From the cell containing the given text, extract its center point as (X, Y) coordinate. 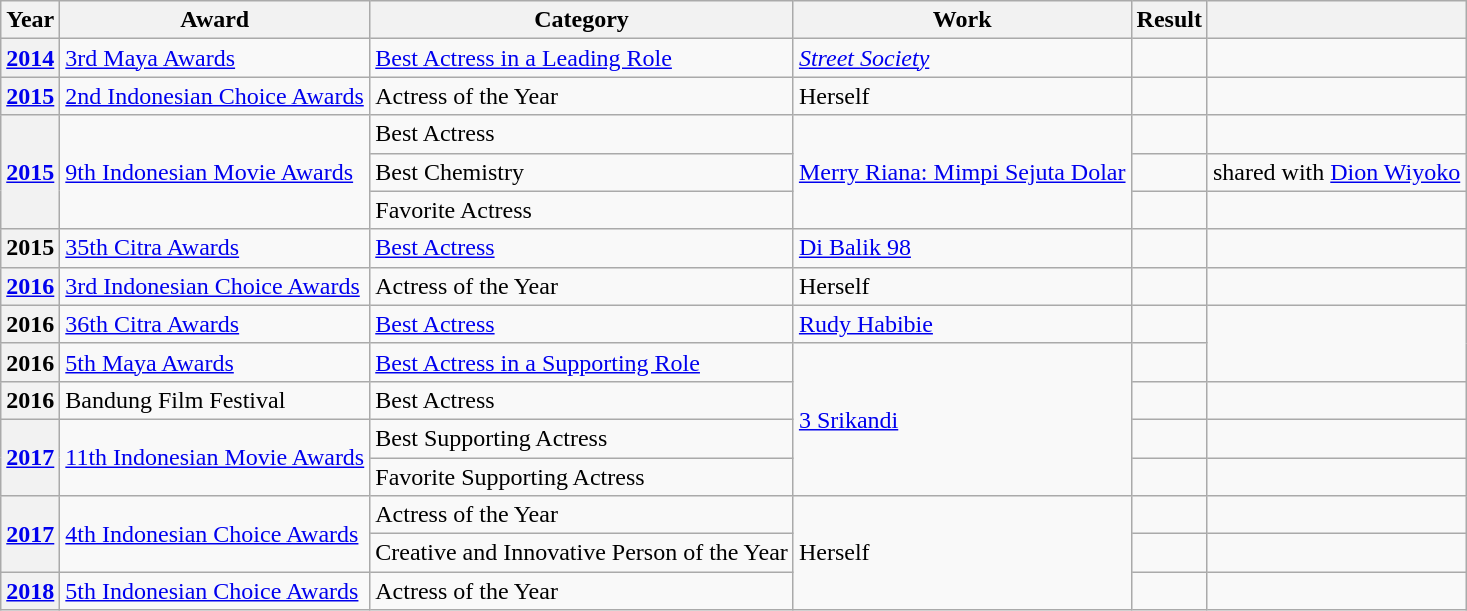
Bandung Film Festival (215, 400)
Best Actress in a Supporting Role (582, 362)
36th Citra Awards (215, 324)
Best Actress in a Leading Role (582, 58)
Work (962, 20)
shared with Dion Wiyoko (1336, 172)
35th Citra Awards (215, 248)
Favorite Supporting Actress (582, 477)
Year (30, 20)
2014 (30, 58)
11th Indonesian Movie Awards (215, 457)
Merry Riana: Mimpi Sejuta Dolar (962, 172)
9th Indonesian Movie Awards (215, 172)
Category (582, 20)
Street Society (962, 58)
Favorite Actress (582, 210)
2018 (30, 591)
Award (215, 20)
3rd Indonesian Choice Awards (215, 286)
Di Balik 98 (962, 248)
Best Chemistry (582, 172)
Rudy Habibie (962, 324)
3 Srikandi (962, 419)
2nd Indonesian Choice Awards (215, 96)
4th Indonesian Choice Awards (215, 534)
Result (1169, 20)
5th Indonesian Choice Awards (215, 591)
Best Supporting Actress (582, 438)
3rd Maya Awards (215, 58)
Creative and Innovative Person of the Year (582, 553)
5th Maya Awards (215, 362)
